Capture the cell that displays the provided text and extract its [X, Y] central coordinate. 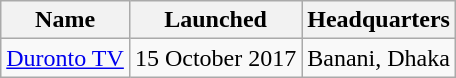
Headquarters [379, 20]
Name [66, 20]
15 October 2017 [215, 58]
Banani, Dhaka [379, 58]
Duronto TV [66, 58]
Launched [215, 20]
